Return the [x, y] coordinate for the center point of the cell that contains the specified text.  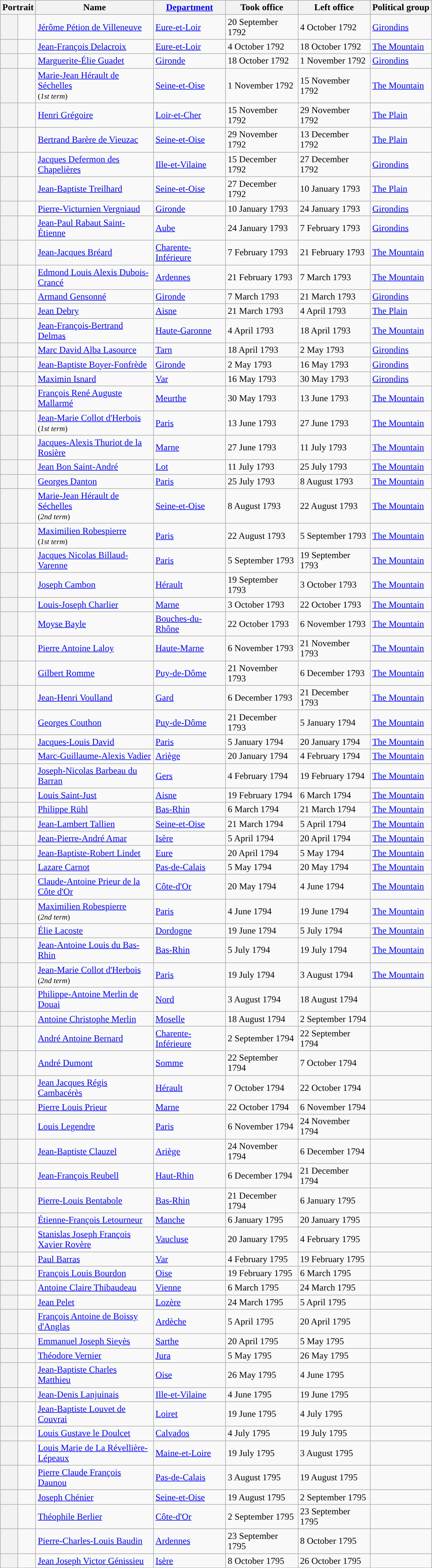
Antoine Claire Thibaudeau [95, 1288]
Joseph-Nicolas Barbeau du Barran [95, 776]
Loir-et-Cher [189, 115]
Jacques-Alexis Thuriot de la Rosière [95, 448]
Théophile Berlier [95, 1516]
Étienne-François Letourneur [95, 1220]
Name [95, 8]
Paul Barras [95, 1259]
Jean-Baptiste Clauzel [95, 1151]
Marie-Jean Hérault de Séchelles(1st term) [95, 85]
Haute-Garonne [189, 330]
Emmanuel Joseph Sieyès [95, 1341]
Gard [189, 698]
Jean-Jacques Bréard [95, 253]
Jean-Denis Lanjuinais [95, 1394]
Maximin Isnard [95, 379]
Edmond Louis Alexis Dubois-Crancé [95, 277]
Jean Jacques Régis Cambacérès [95, 1087]
Dordogne [189, 931]
André Dumont [95, 1063]
Haute-Marne [189, 649]
Jacques Nicolas Billaud-Varenne [95, 560]
Nord [189, 1000]
Philippe-Antoine Merlin de Douai [95, 1000]
15 December 1792 [262, 164]
François René Auguste Mallarmé [95, 399]
Jean-Pierre-André Amar [95, 838]
Department [189, 8]
Manche [189, 1220]
Marc David Alba Lasource [95, 350]
Louis Legendre [95, 1127]
Joseph Chénier [95, 1497]
Jean-Marie Collot d'Herbois(1st term) [95, 423]
Jean Pelet [95, 1302]
26 October 1795 [334, 1560]
François Louis Bourdon [95, 1273]
Lazare Carnot [95, 867]
Jacques-Louis David [95, 742]
20 September 1792 [262, 27]
Pierre-Victurnien Vergniaud [95, 208]
Jean-Baptiste Louvet de Couvrai [95, 1414]
Jean-Baptiste Charles Matthieu [95, 1375]
Claude-Antoine Prieur de la Côte d'Or [95, 886]
Henri Grégoire [95, 115]
Jean-François Delacroix [95, 47]
Marc-Guillaume-Alexis Vadier [95, 756]
Eure [189, 853]
Left office [334, 8]
Gers [189, 776]
Maine-et-Loire [189, 1453]
Jean-François Reubell [95, 1176]
Jean-Antoine Louis du Bas-Rhin [95, 951]
Jean-Paul Rabaut Saint-Étienne [95, 228]
Jérôme Pétion de Villeneuve [95, 27]
Maximilien Robespierre(1st term) [95, 535]
Philippe Rühl [95, 810]
Political group [401, 8]
Jean Bon Saint-André [95, 467]
François Antoine de Boissy d'Anglas [95, 1322]
Bouches-du-Rhône [189, 624]
Pierre-Charles-Louis Baudin [95, 1541]
Loiret [189, 1414]
Gilbert Romme [95, 673]
Jean-Henri Voulland [95, 698]
Haut-Rhin [189, 1176]
Sarthe [189, 1341]
Georges Danton [95, 481]
André Antoine Bernard [95, 1038]
Marguerite-Élie Guadet [95, 61]
Louis Marie de La Révellière-Lépeaux [95, 1453]
Joseph Cambon [95, 585]
Pierre Claude François Daunou [95, 1478]
Stanislas Joseph François Xavier Rovère [95, 1239]
Maximilien Robespierre(2nd term) [95, 911]
Pierre Louis Prieur [95, 1107]
Took office [262, 8]
Antoine Christophe Merlin [95, 1019]
Moselle [189, 1019]
Moyse Bayle [95, 624]
Bertrand Barère de Vieuzac [95, 140]
Jean-Marie Collot d'Herbois(2nd term) [95, 975]
Somme [189, 1063]
Jean-Baptiste Treilhard [95, 189]
Tarn [189, 350]
Louis-Joseph Charlier [95, 605]
Lozère [189, 1302]
Meurthe [189, 399]
Aube [189, 228]
Jura [189, 1356]
Lot [189, 467]
Jacques Defermon des Chapelières [95, 164]
Louis Saint-Just [95, 795]
Ardèche [189, 1322]
Pierre Antoine Laloy [95, 649]
Calvados [189, 1433]
Jean Debry [95, 311]
Jean-Baptiste-Robert Lindet [95, 853]
13 December 1792 [334, 140]
Jean Joseph Victor Génissieu [95, 1560]
Pierre-Louis Bentabole [95, 1200]
Portrait [18, 8]
Jean-François-Bertrand Delmas [95, 330]
Vienne [189, 1288]
Théodore Vernier [95, 1356]
Jean-Baptiste Boyer-Fonfrède [95, 364]
Élie Lacoste [95, 931]
Louis Gustave le Doulcet [95, 1433]
Vaucluse [189, 1239]
Georges Couthon [95, 722]
Jean-Lambert Tallien [95, 824]
Marie-Jean Hérault de Séchelles(2nd term) [95, 506]
Armand Gensonné [95, 297]
